Locate the cell with the specified text and output its [x, y] center coordinate. 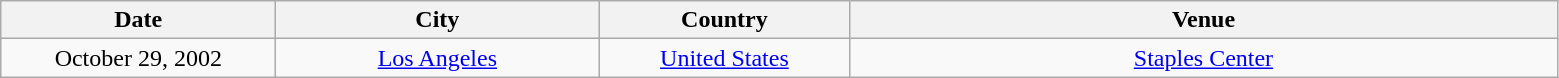
City [438, 20]
United States [724, 58]
October 29, 2002 [138, 58]
Country [724, 20]
Date [138, 20]
Venue [1204, 20]
Los Angeles [438, 58]
Staples Center [1204, 58]
